Search for the cell housing the specified text and yield its [X, Y] center coordinate. 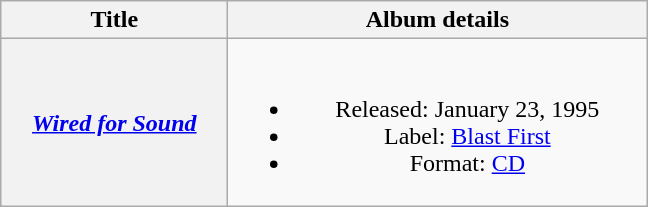
Wired for Sound [114, 122]
Released: January 23, 1995Label: Blast FirstFormat: CD [438, 122]
Album details [438, 20]
Title [114, 20]
